Extract the [x, y] coordinate from the center of the cell holding the provided text.  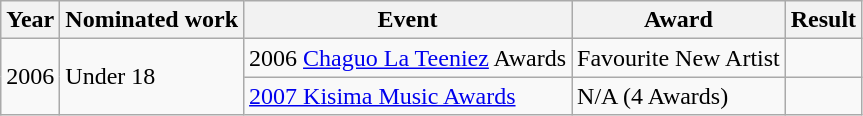
2006 [30, 77]
2006 Chaguo La Teeniez Awards [408, 58]
Nominated work [152, 20]
Favourite New Artist [679, 58]
N/A (4 Awards) [679, 96]
Event [408, 20]
Result [823, 20]
Award [679, 20]
Under 18 [152, 77]
2007 Kisima Music Awards [408, 96]
Year [30, 20]
